Pinpoint the cell where the given text exists, returning its [x, y] midpoint coordinate. 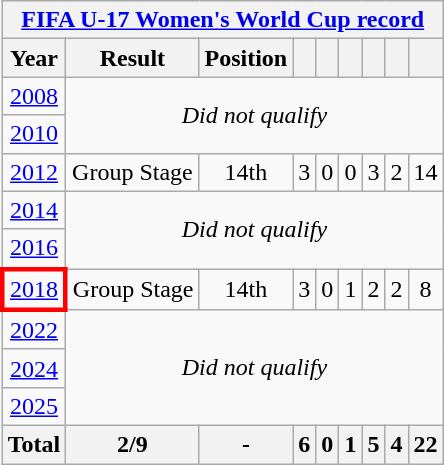
2024 [34, 368]
2018 [34, 290]
2012 [34, 172]
Result [132, 58]
6 [304, 444]
2010 [34, 134]
2014 [34, 210]
FIFA U-17 Women's World Cup record [222, 20]
2008 [34, 96]
8 [426, 290]
2022 [34, 330]
14 [426, 172]
4 [396, 444]
5 [374, 444]
2/9 [132, 444]
2016 [34, 249]
- [246, 444]
22 [426, 444]
Position [246, 58]
Year [34, 58]
Total [34, 444]
2025 [34, 406]
